Capture the cell that displays the provided text and extract its [x, y] central coordinate. 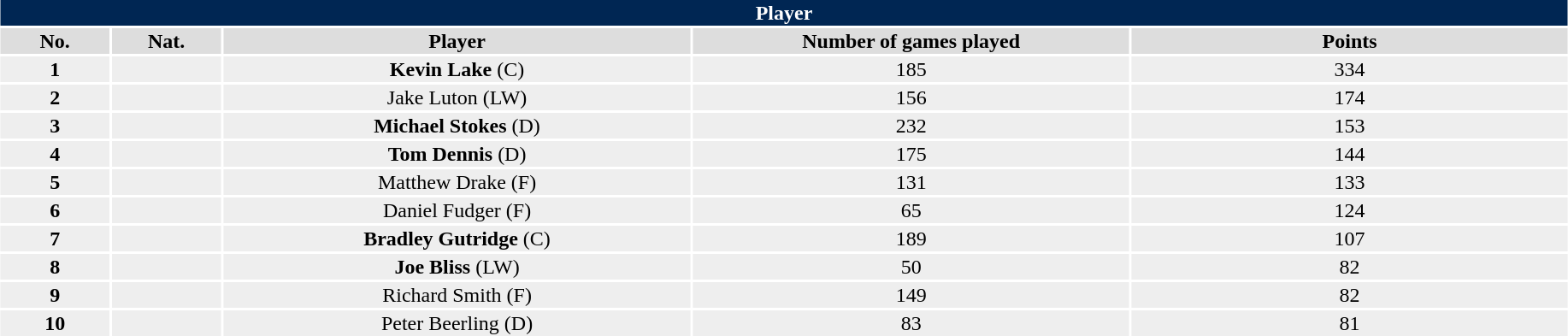
Tom Dennis (D) [457, 154]
107 [1350, 239]
149 [911, 295]
Michael Stokes (D) [457, 126]
8 [55, 267]
Points [1350, 41]
153 [1350, 126]
6 [55, 210]
Number of games played [911, 41]
Kevin Lake (C) [457, 69]
Nat. [166, 41]
3 [55, 126]
131 [911, 182]
1 [55, 69]
232 [911, 126]
185 [911, 69]
Matthew Drake (F) [457, 182]
Daniel Fudger (F) [457, 210]
7 [55, 239]
Peter Beerling (D) [457, 323]
50 [911, 267]
5 [55, 182]
81 [1350, 323]
156 [911, 97]
Bradley Gutridge (C) [457, 239]
144 [1350, 154]
10 [55, 323]
2 [55, 97]
Richard Smith (F) [457, 295]
4 [55, 154]
133 [1350, 182]
No. [55, 41]
189 [911, 239]
124 [1350, 210]
Jake Luton (LW) [457, 97]
175 [911, 154]
65 [911, 210]
174 [1350, 97]
334 [1350, 69]
83 [911, 323]
Joe Bliss (LW) [457, 267]
9 [55, 295]
